Capture the cell that displays the provided text and extract its [X, Y] central coordinate. 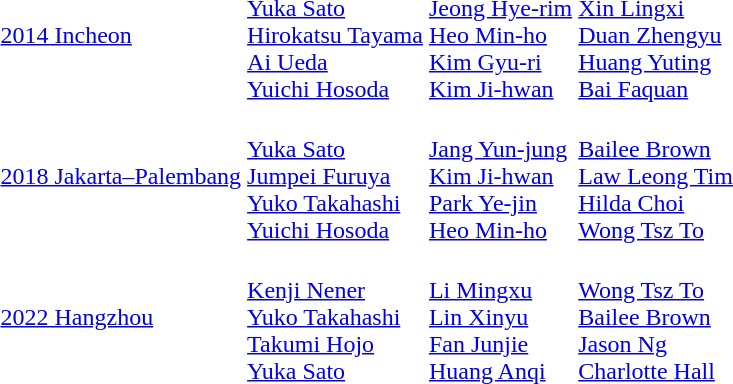
Jang Yun-jungKim Ji-hwanPark Ye-jinHeo Min-ho [500, 176]
Yuka SatoJumpei FuruyaYuko TakahashiYuichi Hosoda [336, 176]
